Find where the given text appears and provide that cell's center as (x, y) coordinate. 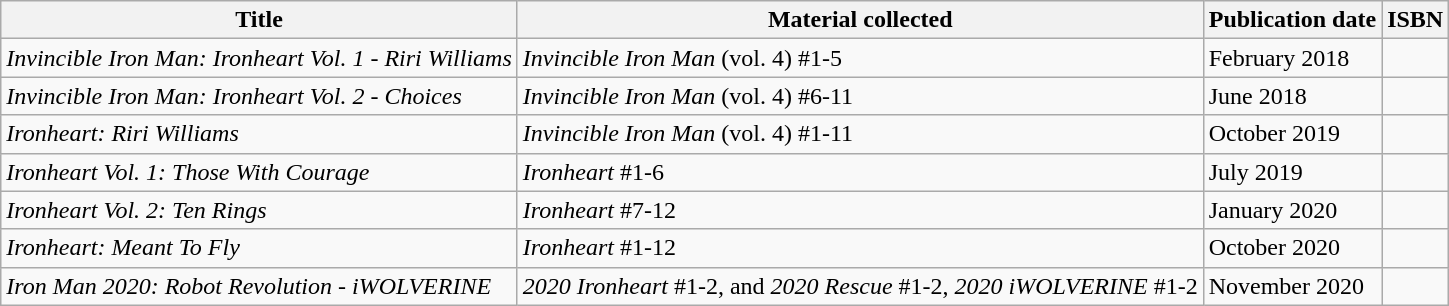
June 2018 (1292, 96)
Title (260, 20)
July 2019 (1292, 172)
Invincible Iron Man (vol. 4) #6-11 (860, 96)
January 2020 (1292, 210)
Ironheart #1-6 (860, 172)
Ironheart Vol. 2: Ten Rings (260, 210)
Ironheart #1-12 (860, 248)
Ironheart #7-12 (860, 210)
Invincible Iron Man (vol. 4) #1-11 (860, 134)
Ironheart: Meant To Fly (260, 248)
October 2019 (1292, 134)
February 2018 (1292, 58)
ISBN (1416, 20)
Invincible Iron Man: Ironheart Vol. 1 - Riri Williams (260, 58)
Material collected (860, 20)
2020 Ironheart #1-2, and 2020 Rescue #1-2, 2020 iWOLVERINE #1-2 (860, 286)
Invincible Iron Man (vol. 4) #1-5 (860, 58)
Publication date (1292, 20)
Ironheart Vol. 1: Those With Courage (260, 172)
Iron Man 2020: Robot Revolution - iWOLVERINE (260, 286)
Ironheart: Riri Williams (260, 134)
November 2020 (1292, 286)
October 2020 (1292, 248)
Invincible Iron Man: Ironheart Vol. 2 - Choices (260, 96)
